Extract the [x, y] coordinate from the center of the cell holding the provided text.  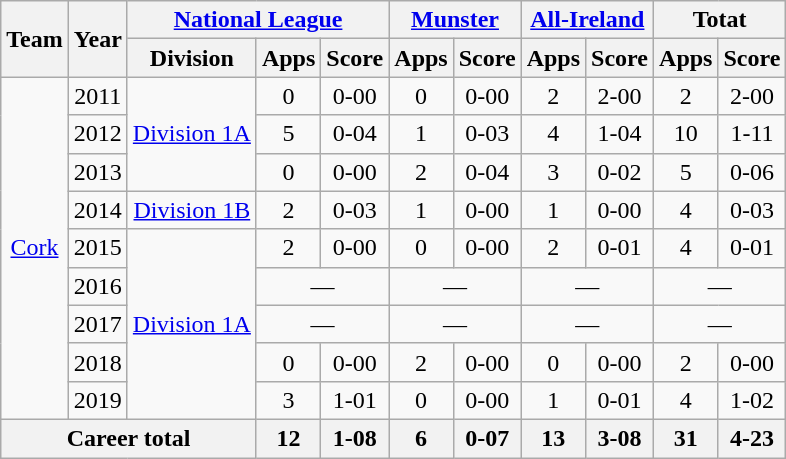
Year [98, 39]
1-11 [752, 134]
Totat [720, 20]
Munster [455, 20]
0-07 [487, 438]
2018 [98, 362]
Cork [35, 248]
10 [686, 134]
0-02 [620, 172]
6 [421, 438]
2012 [98, 134]
Team [35, 39]
2014 [98, 210]
2017 [98, 324]
Division [192, 58]
National League [258, 20]
2011 [98, 96]
4-23 [752, 438]
Division 1B [192, 210]
1-08 [355, 438]
1-02 [752, 400]
3-08 [620, 438]
1-04 [620, 134]
2015 [98, 248]
2016 [98, 286]
31 [686, 438]
Career total [129, 438]
12 [288, 438]
2013 [98, 172]
All-Ireland [587, 20]
13 [553, 438]
0-06 [752, 172]
1-01 [355, 400]
2019 [98, 400]
